Find where the given text appears and provide that cell's center as (X, Y) coordinate. 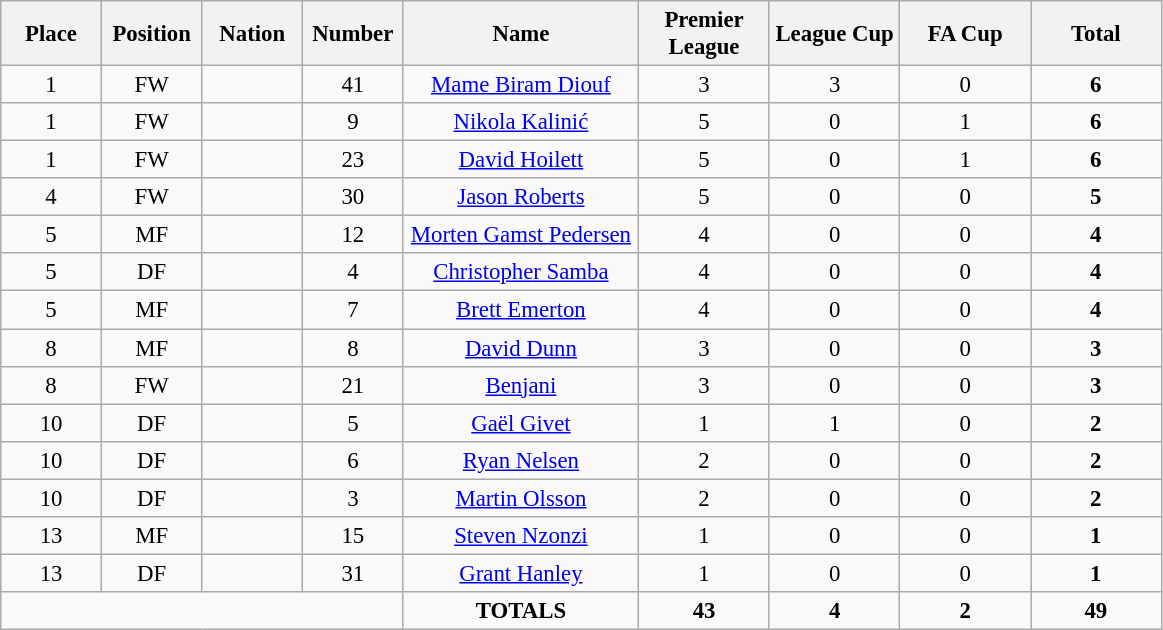
Christopher Samba (521, 273)
Martin Olsson (521, 498)
League Cup (834, 34)
Number (354, 34)
12 (354, 235)
Jason Roberts (521, 197)
21 (354, 385)
Position (152, 34)
23 (354, 160)
15 (354, 536)
Steven Nzonzi (521, 536)
Gaël Givet (521, 423)
Place (52, 34)
7 (354, 310)
41 (354, 85)
49 (1096, 611)
FA Cup (966, 34)
9 (354, 122)
David Dunn (521, 348)
Mame Biram Diouf (521, 85)
43 (704, 611)
Nation (252, 34)
Premier League (704, 34)
David Hoilett (521, 160)
31 (354, 573)
TOTALS (521, 611)
Morten Gamst Pedersen (521, 235)
Name (521, 34)
Brett Emerton (521, 310)
Total (1096, 34)
30 (354, 197)
Grant Hanley (521, 573)
Ryan Nelsen (521, 460)
Nikola Kalinić (521, 122)
Benjani (521, 385)
